Detect which cell encompasses the target text, then output its (x, y) center coordinate. 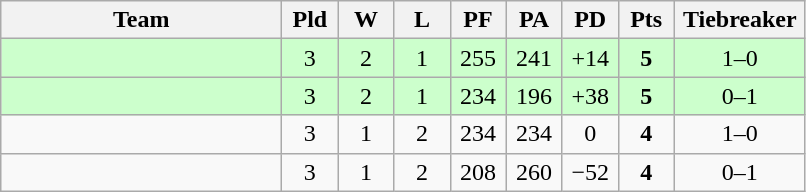
+14 (590, 58)
208 (478, 172)
196 (534, 96)
255 (478, 58)
PA (534, 20)
Tiebreaker (740, 20)
+38 (590, 96)
PF (478, 20)
Pts (646, 20)
−52 (590, 172)
Pld (310, 20)
Team (142, 20)
W (366, 20)
260 (534, 172)
241 (534, 58)
L (422, 20)
PD (590, 20)
0 (590, 134)
